Extract the [x, y] coordinate from the center of the cell holding the provided text.  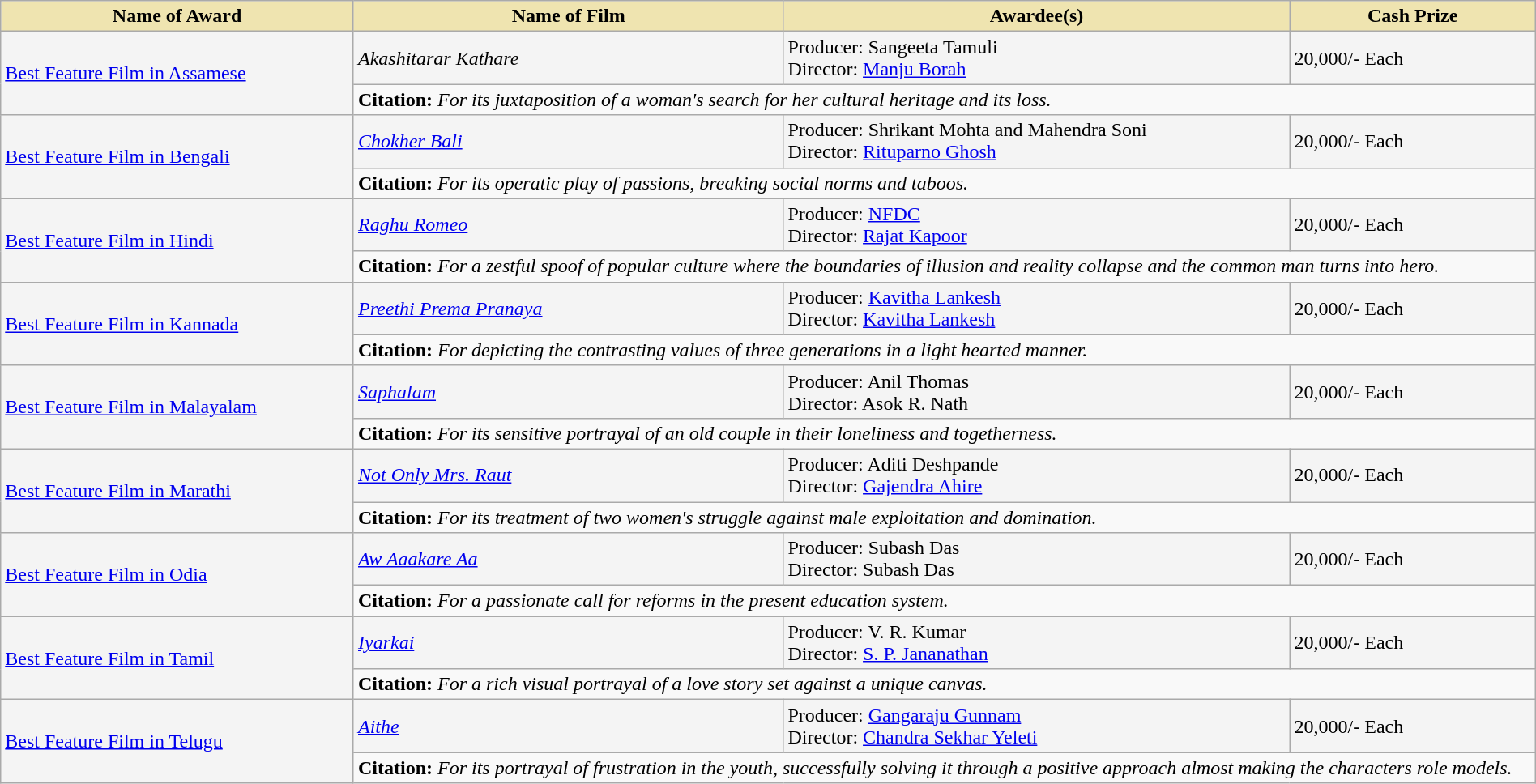
Producer: Shrikant Mohta and Mahendra SoniDirector: Rituparno Ghosh [1037, 141]
Best Feature Film in Hindi [177, 240]
Producer: NFDCDirector: Rajat Kapoor [1037, 225]
Best Feature Film in Tamil [177, 658]
Preethi Prema Pranaya [568, 308]
Producer: V. R. KumarDirector: S. P. Jananathan [1037, 643]
Awardee(s) [1037, 16]
Best Feature Film in Assamese [177, 73]
Citation: For depicting the contrasting values of three generations in a light hearted manner. [945, 350]
Citation: For its juxtaposition of a woman's search for her cultural heritage and its loss. [945, 100]
Best Feature Film in Malayalam [177, 407]
Best Feature Film in Kannada [177, 324]
Citation: For its operatic play of passions, breaking social norms and taboos. [945, 183]
Aw Aaakare Aa [568, 559]
Citation: For its treatment of two women's struggle against male exploitation and domination. [945, 518]
Producer: Anil ThomasDirector: Asok R. Nath [1037, 392]
Akashitarar Kathare [568, 58]
Not Only Mrs. Raut [568, 475]
Best Feature Film in Bengali [177, 157]
Saphalam [568, 392]
Producer: Gangaraju GunnamDirector: Chandra Sekhar Yeleti [1037, 726]
Iyarkai [568, 643]
Best Feature Film in Marathi [177, 491]
Producer: Kavitha LankeshDirector: Kavitha Lankesh [1037, 308]
Producer: Sangeeta TamuliDirector: Manju Borah [1037, 58]
Citation: For a zestful spoof of popular culture where the boundaries of illusion and reality collapse and the common man turns into hero. [945, 266]
Name of Award [177, 16]
Citation: For a passionate call for reforms in the present education system. [945, 601]
Best Feature Film in Telugu [177, 742]
Raghu Romeo [568, 225]
Best Feature Film in Odia [177, 575]
Producer: Subash DasDirector: Subash Das [1037, 559]
Chokher Bali [568, 141]
Cash Prize [1413, 16]
Citation: For its sensitive portrayal of an old couple in their loneliness and togetherness. [945, 433]
Citation: For a rich visual portrayal of a love story set against a unique canvas. [945, 684]
Aithe [568, 726]
Producer: Aditi DeshpandeDirector: Gajendra Ahire [1037, 475]
Name of Film [568, 16]
